Identify which cell holds the provided text, then report its (X, Y) central coordinate. 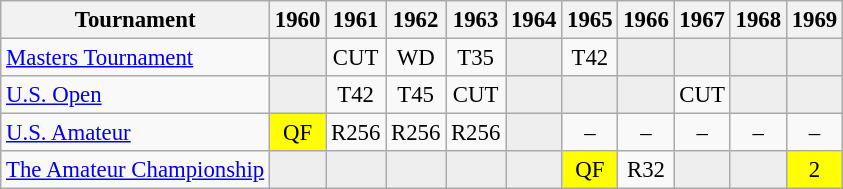
2 (814, 170)
1962 (416, 20)
T35 (476, 58)
U.S. Amateur (136, 133)
WD (416, 58)
T45 (416, 95)
Masters Tournament (136, 58)
1968 (758, 20)
1969 (814, 20)
1967 (702, 20)
The Amateur Championship (136, 170)
U.S. Open (136, 95)
1965 (590, 20)
1963 (476, 20)
Tournament (136, 20)
R32 (646, 170)
1966 (646, 20)
1964 (534, 20)
1960 (298, 20)
1961 (356, 20)
